Scan for the cell matching the given text and deliver its (x, y) coordinate at center. 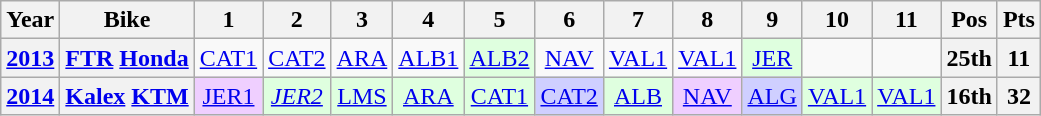
4 (428, 20)
5 (500, 20)
7 (638, 20)
2014 (30, 96)
LMS (362, 96)
Bike (127, 20)
JER2 (297, 96)
ALB1 (428, 58)
Pos (969, 20)
ALG (772, 96)
ALB2 (500, 58)
2013 (30, 58)
3 (362, 20)
32 (1018, 96)
ALB (638, 96)
25th (969, 58)
10 (836, 20)
16th (969, 96)
6 (569, 20)
9 (772, 20)
JER (772, 58)
2 (297, 20)
Year (30, 20)
JER1 (228, 96)
1 (228, 20)
8 (708, 20)
Kalex KTM (127, 96)
FTR Honda (127, 58)
Pts (1018, 20)
